Determine the [x, y] coordinate at the center of the cell enclosing the given text.  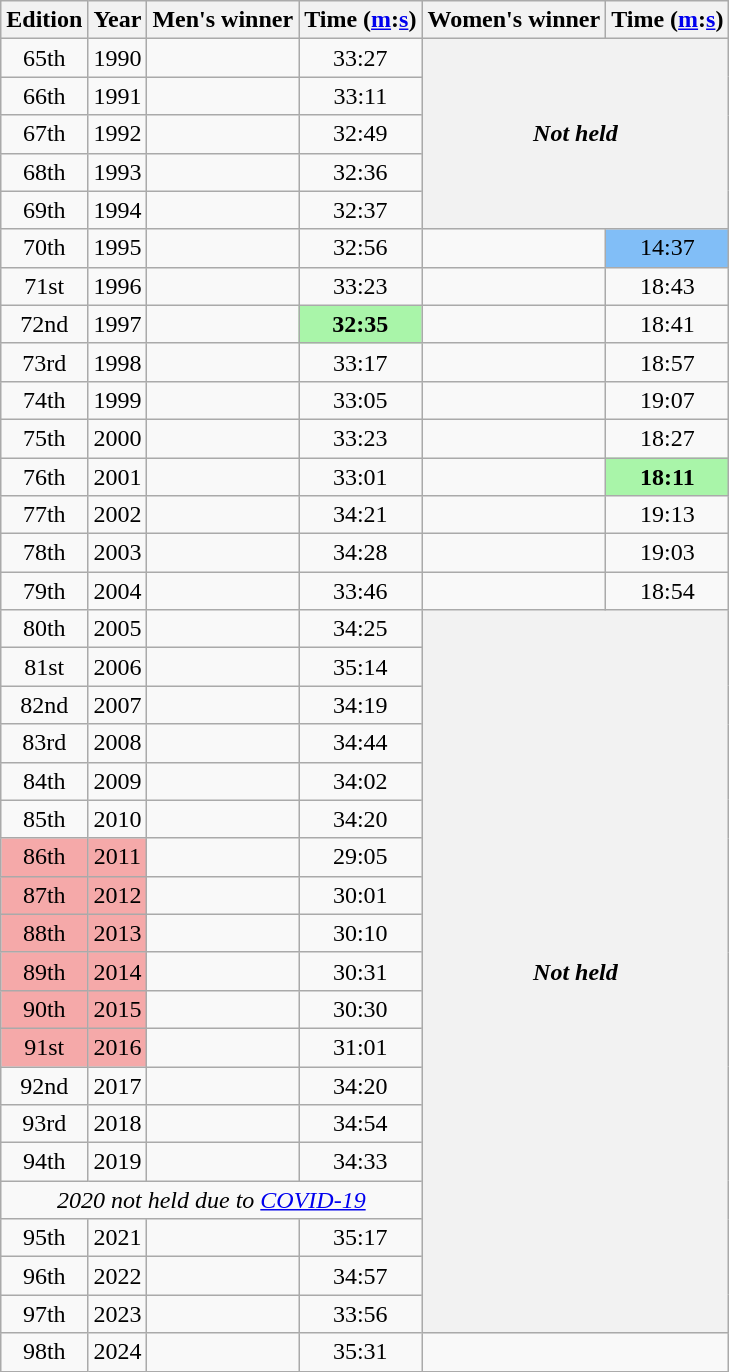
2017 [118, 1085]
30:30 [360, 1009]
18:41 [668, 324]
30:01 [360, 895]
75th [44, 438]
34:57 [360, 1276]
2014 [118, 971]
1995 [118, 248]
Edition [44, 20]
33:56 [360, 1314]
76th [44, 477]
18:54 [668, 591]
32:37 [360, 210]
93rd [44, 1124]
Men's winner [223, 20]
31:01 [360, 1047]
69th [44, 210]
2006 [118, 667]
98th [44, 1352]
84th [44, 781]
2009 [118, 781]
89th [44, 971]
2002 [118, 515]
77th [44, 515]
80th [44, 629]
82nd [44, 705]
81st [44, 667]
18:11 [668, 477]
2016 [118, 1047]
30:31 [360, 971]
29:05 [360, 857]
2004 [118, 591]
18:27 [668, 438]
96th [44, 1276]
2011 [118, 857]
86th [44, 857]
88th [44, 933]
2013 [118, 933]
18:57 [668, 362]
91st [44, 1047]
1991 [118, 96]
78th [44, 553]
1990 [118, 58]
33:17 [360, 362]
1992 [118, 134]
33:01 [360, 477]
19:03 [668, 553]
2008 [118, 743]
66th [44, 96]
90th [44, 1009]
2010 [118, 819]
Women's winner [514, 20]
33:27 [360, 58]
34:25 [360, 629]
1997 [118, 324]
32:56 [360, 248]
2000 [118, 438]
1996 [118, 286]
83rd [44, 743]
2005 [118, 629]
32:35 [360, 324]
34:02 [360, 781]
34:28 [360, 553]
33:05 [360, 400]
18:43 [668, 286]
34:54 [360, 1124]
2012 [118, 895]
73rd [44, 362]
34:44 [360, 743]
35:17 [360, 1238]
Year [118, 20]
67th [44, 134]
33:46 [360, 591]
1999 [118, 400]
85th [44, 819]
35:14 [360, 667]
34:21 [360, 515]
1998 [118, 362]
87th [44, 895]
2007 [118, 705]
1994 [118, 210]
2019 [118, 1162]
71st [44, 286]
30:10 [360, 933]
34:19 [360, 705]
2003 [118, 553]
65th [44, 58]
74th [44, 400]
72nd [44, 324]
14:37 [668, 248]
2021 [118, 1238]
19:07 [668, 400]
2022 [118, 1276]
95th [44, 1238]
2001 [118, 477]
94th [44, 1162]
68th [44, 172]
79th [44, 591]
34:33 [360, 1162]
1993 [118, 172]
32:49 [360, 134]
32:36 [360, 172]
19:13 [668, 515]
2020 not held due to COVID-19 [212, 1200]
35:31 [360, 1352]
70th [44, 248]
2018 [118, 1124]
2015 [118, 1009]
97th [44, 1314]
33:11 [360, 96]
92nd [44, 1085]
2024 [118, 1352]
2023 [118, 1314]
